Detect which cell encompasses the target text, then output its [x, y] center coordinate. 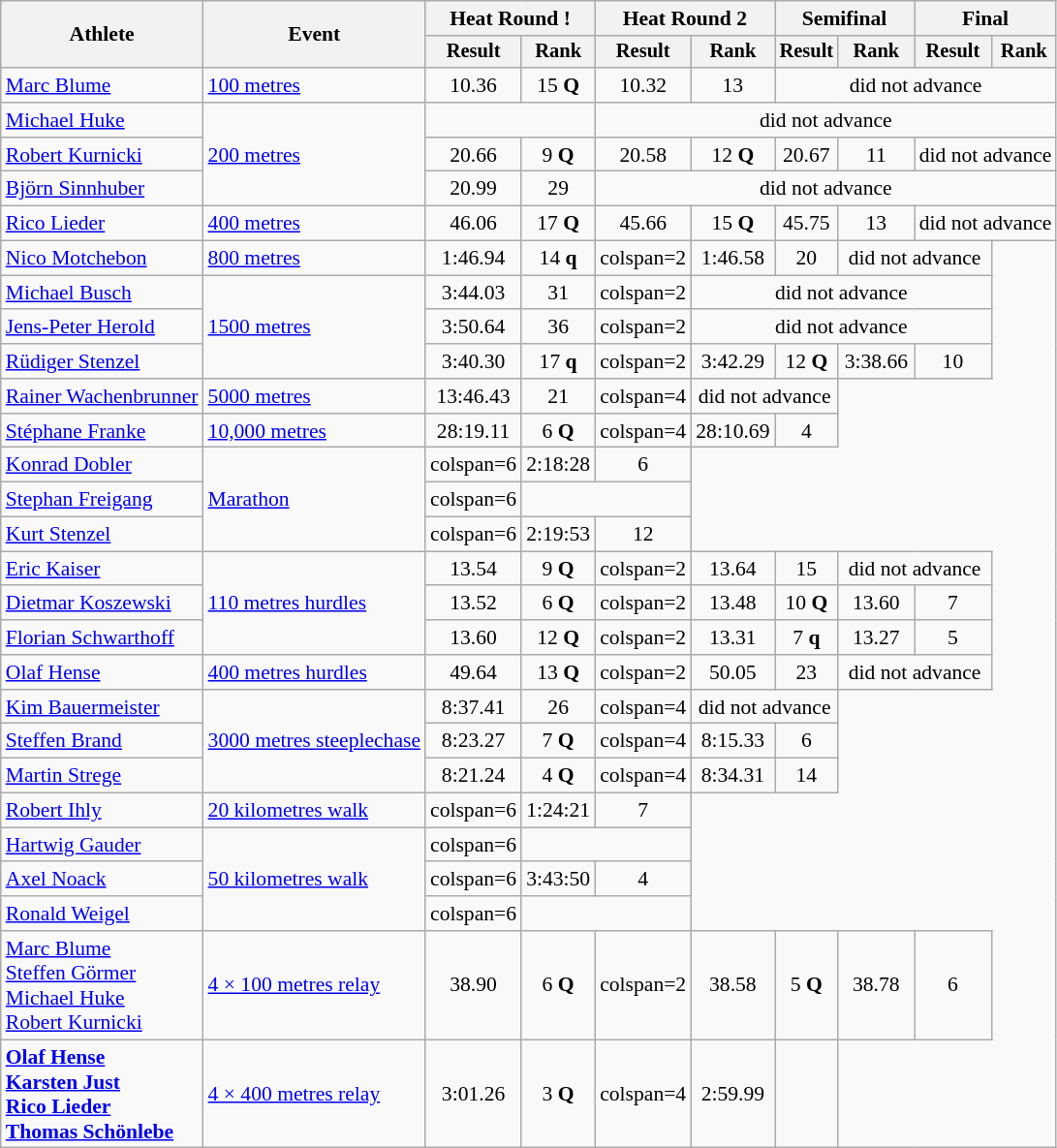
10 Q [807, 604]
Björn Sinnhuber [103, 189]
Ronald Weigel [103, 914]
36 [558, 327]
38.58 [732, 985]
3:38.66 [876, 361]
17 q [558, 361]
400 metres [315, 224]
3:40.30 [473, 361]
14 q [558, 259]
13.48 [732, 604]
50.05 [732, 672]
Eric Kaiser [103, 569]
4 × 100 metres relay [315, 985]
Steffen Brand [103, 741]
Olaf HenseKarsten JustRico LiederThomas Schönlebe [103, 1094]
Kurt Stenzel [103, 535]
31 [558, 293]
20 kilometres walk [315, 811]
5 Q [807, 985]
Michael Busch [103, 293]
Rico Lieder [103, 224]
800 metres [315, 259]
3:50.64 [473, 327]
8:23.27 [473, 741]
28:10.69 [732, 431]
20.67 [807, 155]
8:37.41 [473, 707]
13 Q [558, 672]
10,000 metres [315, 431]
Stephan Freigang [103, 500]
20.66 [473, 155]
Michael Huke [103, 120]
Konrad Dobler [103, 465]
45.66 [643, 224]
26 [558, 707]
49.64 [473, 672]
20 [807, 259]
200 metres [315, 155]
4 × 400 metres relay [315, 1094]
10.36 [473, 85]
5 [953, 637]
13.52 [473, 604]
20.99 [473, 189]
7 Q [558, 741]
11 [876, 155]
2:19:53 [558, 535]
100 metres [315, 85]
28:19.11 [473, 431]
Hartwig Gauder [103, 845]
13.64 [732, 569]
400 metres hurdles [315, 672]
8:21.24 [473, 776]
1500 metres [315, 327]
Athlete [103, 35]
Marc Blume [103, 85]
8:15.33 [732, 741]
50 kilometres walk [315, 880]
13.27 [876, 637]
17 Q [558, 224]
3 Q [558, 1094]
Rüdiger Stenzel [103, 361]
Marc BlumeSteffen GörmerMichael HukeRobert Kurnicki [103, 985]
23 [807, 672]
21 [558, 396]
38.78 [876, 985]
3:43:50 [558, 880]
15 [807, 569]
20.58 [643, 155]
Final [986, 18]
Rainer Wachenbrunner [103, 396]
Florian Schwarthoff [103, 637]
Jens-Peter Herold [103, 327]
Heat Round ! [510, 18]
4 Q [558, 776]
5000 metres [315, 396]
Event [315, 35]
45.75 [807, 224]
Semifinal [845, 18]
2:59.99 [732, 1094]
Robert Kurnicki [103, 155]
8:34.31 [732, 776]
3:42.29 [732, 361]
1:24:21 [558, 811]
38.90 [473, 985]
Stéphane Franke [103, 431]
13.54 [473, 569]
Dietmar Koszewski [103, 604]
3:44.03 [473, 293]
10 [953, 361]
Nico Motchebon [103, 259]
29 [558, 189]
110 metres hurdles [315, 603]
7 q [807, 637]
3000 metres steeplechase [315, 742]
1:46.94 [473, 259]
Heat Round 2 [684, 18]
3:01.26 [473, 1094]
Marathon [315, 500]
12 [643, 535]
13.31 [732, 637]
Axel Noack [103, 880]
Martin Strege [103, 776]
2:18:28 [558, 465]
14 [807, 776]
Robert Ihly [103, 811]
1:46.58 [732, 259]
Olaf Hense [103, 672]
46.06 [473, 224]
Kim Bauermeister [103, 707]
13:46.43 [473, 396]
10.32 [643, 85]
